For the text-containing cell, return its midpoint in [x, y] coordinate format. 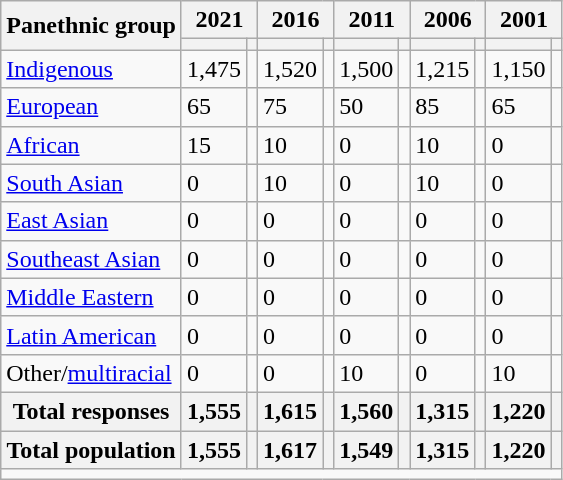
Southeast Asian [92, 259]
African [92, 145]
15 [214, 145]
1,520 [290, 69]
75 [290, 107]
1,150 [518, 69]
1,500 [366, 69]
Indigenous [92, 69]
Other/multiracial [92, 373]
50 [366, 107]
Total population [92, 449]
South Asian [92, 183]
1,549 [366, 449]
European [92, 107]
2011 [372, 20]
Middle Eastern [92, 297]
1,475 [214, 69]
2001 [524, 20]
East Asian [92, 221]
Latin American [92, 335]
2016 [296, 20]
85 [442, 107]
2021 [219, 20]
1,617 [290, 449]
Total responses [92, 411]
Panethnic group [92, 26]
1,560 [366, 411]
2006 [448, 20]
1,615 [290, 411]
1,215 [442, 69]
